Search for the cell housing the specified text and yield its (x, y) center coordinate. 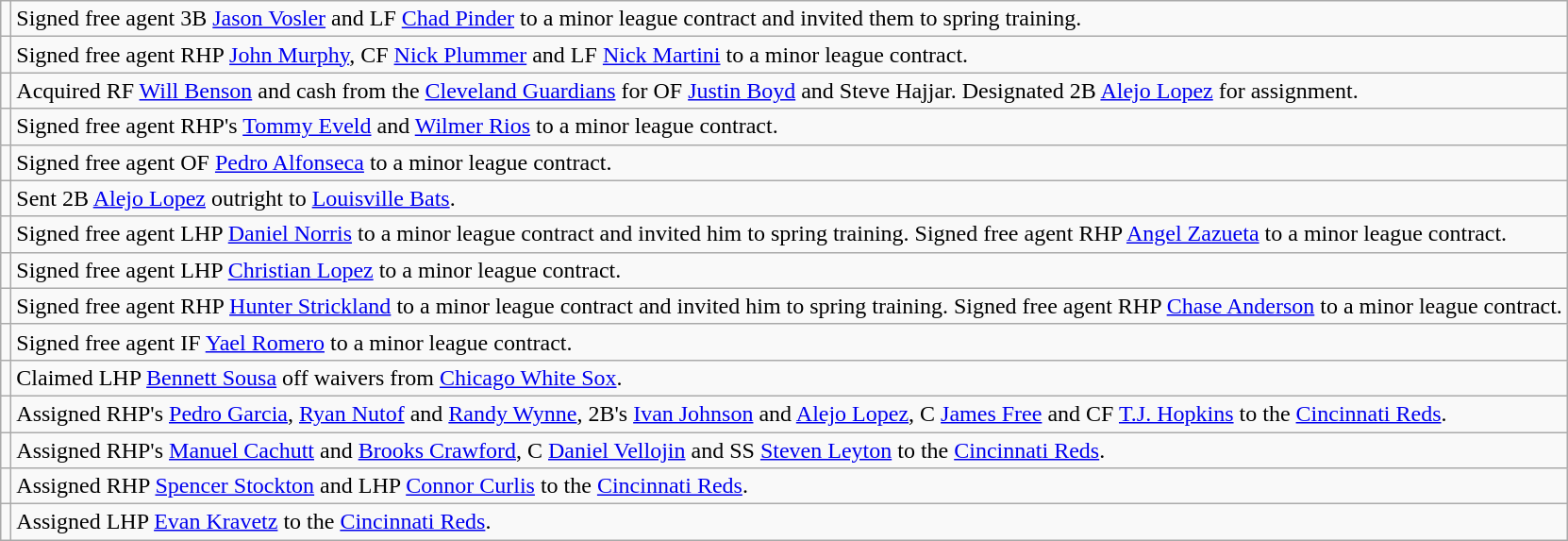
Assigned RHP Spencer Stockton and LHP Connor Curlis to the Cincinnati Reds. (790, 486)
Assigned LHP Evan Kravetz to the Cincinnati Reds. (790, 522)
Acquired RF Will Benson and cash from the Cleveland Guardians for OF Justin Boyd and Steve Hajjar. Designated 2B Alejo Lopez for assignment. (790, 91)
Signed free agent 3B Jason Vosler and LF Chad Pinder to a minor league contract and invited them to spring training. (790, 19)
Signed free agent RHP John Murphy, CF Nick Plummer and LF Nick Martini to a minor league contract. (790, 55)
Sent 2B Alejo Lopez outright to Louisville Bats. (790, 198)
Signed free agent LHP Christian Lopez to a minor league contract. (790, 270)
Assigned RHP's Pedro Garcia, Ryan Nutof and Randy Wynne, 2B's Ivan Johnson and Alejo Lopez, C James Free and CF T.J. Hopkins to the Cincinnati Reds. (790, 414)
Signed free agent OF Pedro Alfonseca to a minor league contract. (790, 162)
Signed free agent IF Yael Romero to a minor league contract. (790, 342)
Signed free agent RHP's Tommy Eveld and Wilmer Rios to a minor league contract. (790, 127)
Claimed LHP Bennett Sousa off waivers from Chicago White Sox. (790, 378)
Assigned RHP's Manuel Cachutt and Brooks Crawford, C Daniel Vellojin and SS Steven Leyton to the Cincinnati Reds. (790, 450)
